Capture the cell that displays the provided text and extract its [x, y] central coordinate. 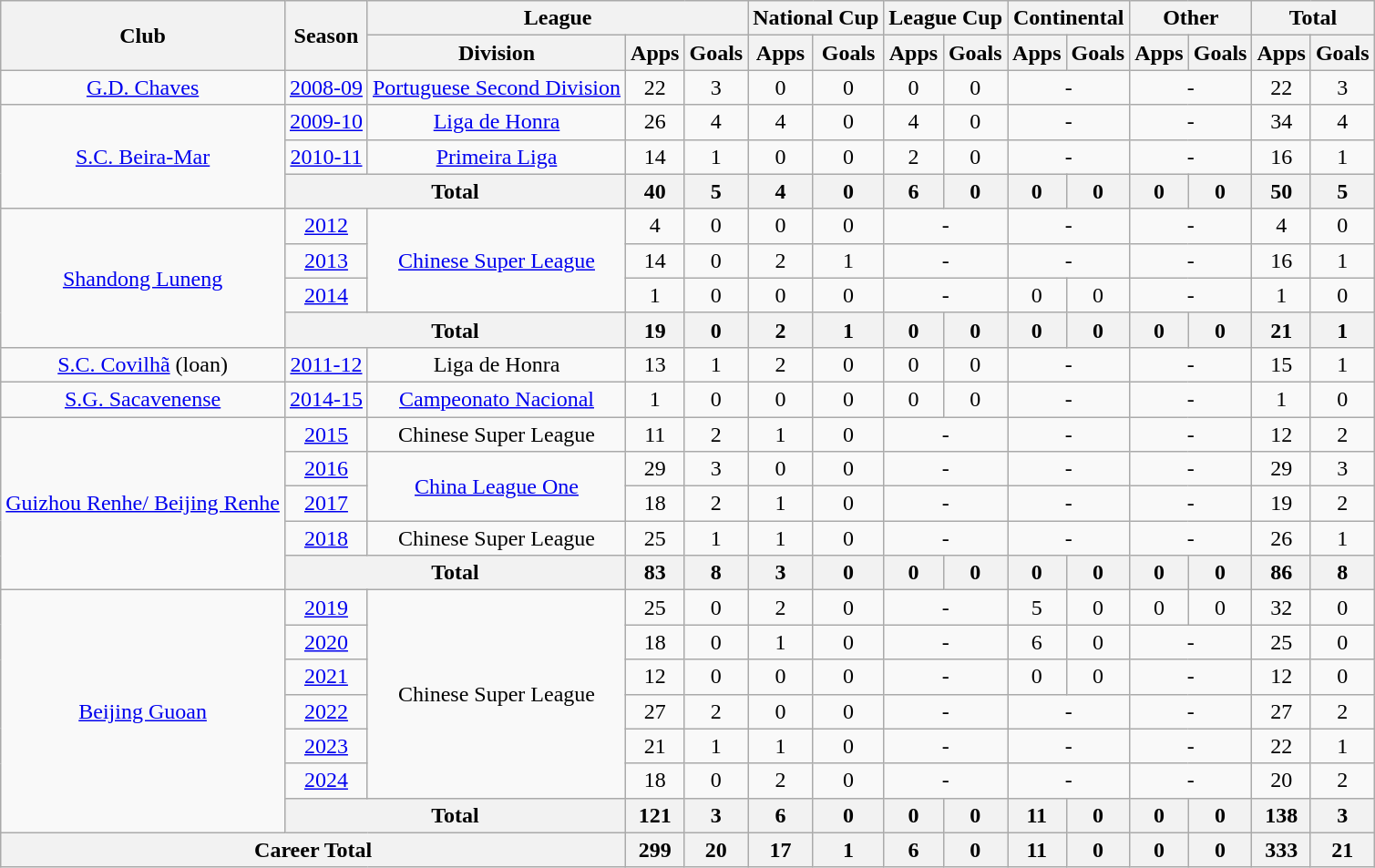
2019 [326, 608]
13 [655, 364]
G.D. Chaves [143, 87]
86 [1281, 573]
China League One [496, 486]
S.C. Beira-Mar [143, 157]
Division [496, 53]
2015 [326, 434]
2024 [326, 781]
Season [326, 36]
Beijing Guoan [143, 711]
50 [1281, 191]
2017 [326, 504]
2016 [326, 469]
2008-09 [326, 87]
2013 [326, 260]
34 [1281, 122]
83 [655, 573]
121 [655, 815]
Campeonato Nacional [496, 399]
League [558, 18]
Guizhou Renhe/ Beijing Renhe [143, 504]
2009-10 [326, 122]
2010-11 [326, 157]
2014-15 [326, 399]
40 [655, 191]
National Cup [816, 18]
Primeira Liga [496, 157]
Career Total [313, 850]
2011-12 [326, 364]
S.C. Covilhã (loan) [143, 364]
333 [1281, 850]
2018 [326, 538]
2022 [326, 711]
2012 [326, 226]
138 [1281, 815]
2014 [326, 295]
17 [781, 850]
S.G. Sacavenense [143, 399]
2023 [326, 746]
32 [1281, 608]
15 [1281, 364]
Portuguese Second Division [496, 87]
2020 [326, 642]
2021 [326, 677]
Other [1191, 18]
Continental [1069, 18]
Club [143, 36]
Shandong Luneng [143, 278]
299 [655, 850]
League Cup [946, 18]
